Search for the cell housing the specified text and yield its [X, Y] center coordinate. 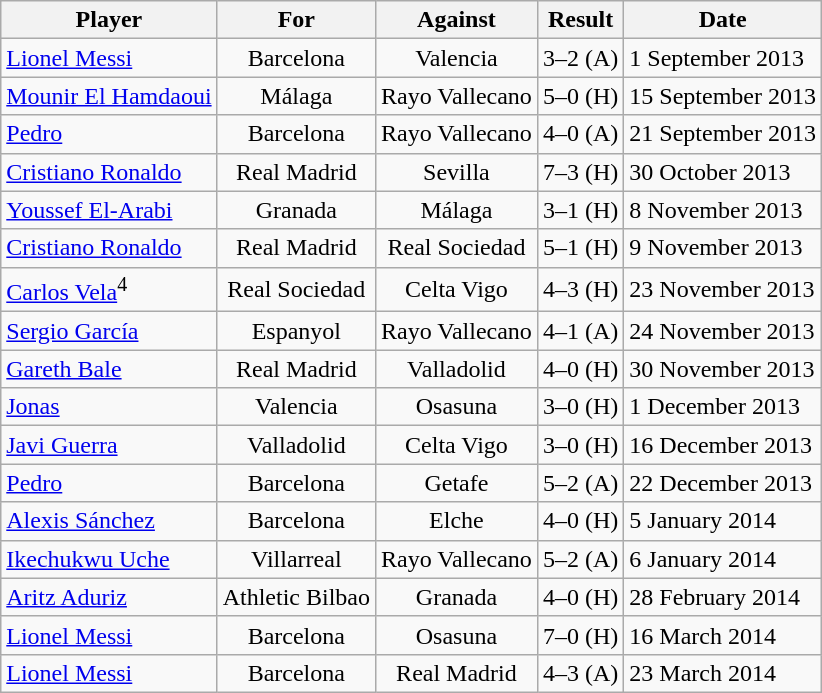
5–0 (H) [580, 96]
4–3 (H) [580, 290]
7–0 (H) [580, 635]
24 November 2013 [723, 331]
Against [456, 20]
Player [109, 20]
16 December 2013 [723, 445]
Villarreal [296, 559]
Gareth Bale [109, 369]
16 March 2014 [723, 635]
30 November 2013 [723, 369]
Carlos Vela4 [109, 290]
Youssef El-Arabi [109, 210]
Athletic Bilbao [296, 597]
6 January 2014 [723, 559]
Getafe [456, 483]
23 March 2014 [723, 673]
7–3 (H) [580, 172]
Sevilla [456, 172]
Javi Guerra [109, 445]
Sergio García [109, 331]
5 January 2014 [723, 521]
28 February 2014 [723, 597]
Ikechukwu Uche [109, 559]
4–3 (A) [580, 673]
15 September 2013 [723, 96]
22 December 2013 [723, 483]
1 December 2013 [723, 407]
4–0 (A) [580, 134]
1 September 2013 [723, 58]
For [296, 20]
3–2 (A) [580, 58]
30 October 2013 [723, 172]
Alexis Sánchez [109, 521]
9 November 2013 [723, 248]
Elche [456, 521]
Espanyol [296, 331]
3–1 (H) [580, 210]
23 November 2013 [723, 290]
21 September 2013 [723, 134]
5–1 (H) [580, 248]
Date [723, 20]
Aritz Aduriz [109, 597]
4–1 (A) [580, 331]
8 November 2013 [723, 210]
Mounir El Hamdaoui [109, 96]
Result [580, 20]
Jonas [109, 407]
